Output the [X, Y] coordinate of the center of the cell containing the given text.  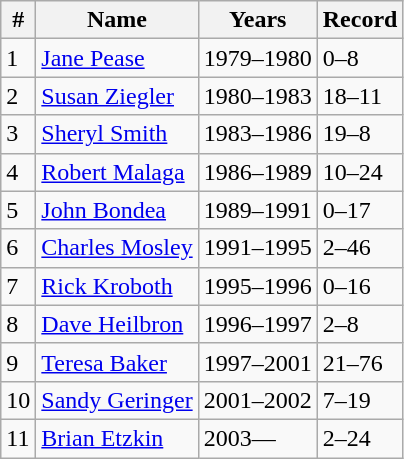
# [18, 20]
6 [18, 248]
10–24 [360, 172]
Susan Ziegler [117, 96]
1997–2001 [258, 362]
Dave Heilbron [117, 324]
2 [18, 96]
4 [18, 172]
John Bondea [117, 210]
Rick Kroboth [117, 286]
11 [18, 438]
Sandy Geringer [117, 400]
10 [18, 400]
2001–2002 [258, 400]
1995–1996 [258, 286]
Teresa Baker [117, 362]
1983–1986 [258, 134]
7–19 [360, 400]
1986–1989 [258, 172]
0–16 [360, 286]
2003— [258, 438]
Name [117, 20]
8 [18, 324]
1996–1997 [258, 324]
2–8 [360, 324]
18–11 [360, 96]
1 [18, 58]
1991–1995 [258, 248]
7 [18, 286]
19–8 [360, 134]
1980–1983 [258, 96]
5 [18, 210]
Robert Malaga [117, 172]
Years [258, 20]
Charles Mosley [117, 248]
9 [18, 362]
Record [360, 20]
Brian Etzkin [117, 438]
3 [18, 134]
2–24 [360, 438]
0–8 [360, 58]
1979–1980 [258, 58]
2–46 [360, 248]
21–76 [360, 362]
Sheryl Smith [117, 134]
0–17 [360, 210]
Jane Pease [117, 58]
1989–1991 [258, 210]
